Locate the cell with the specified text and output its [x, y] center coordinate. 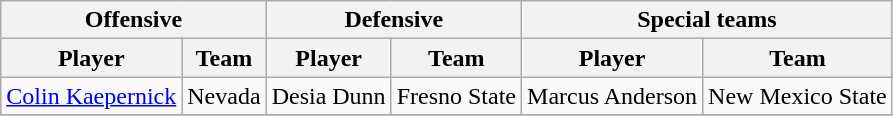
Fresno State [456, 96]
Nevada [224, 96]
New Mexico State [798, 96]
Offensive [134, 20]
Marcus Anderson [612, 96]
Defensive [394, 20]
Desia Dunn [328, 96]
Special teams [708, 20]
Colin Kaepernick [92, 96]
